Output the [x, y] coordinate of the center of the cell containing the given text.  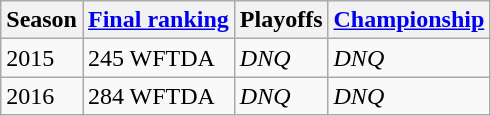
Championship [409, 20]
2015 [42, 58]
Final ranking [158, 20]
Playoffs [281, 20]
2016 [42, 96]
245 WFTDA [158, 58]
Season [42, 20]
284 WFTDA [158, 96]
